Return [x, y] of the center of cell containing provided text 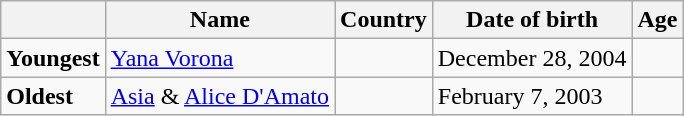
Yana Vorona [220, 58]
February 7, 2003 [532, 96]
Name [220, 20]
Country [384, 20]
Asia & Alice D'Amato [220, 96]
Age [658, 20]
Youngest [53, 58]
December 28, 2004 [532, 58]
Oldest [53, 96]
Date of birth [532, 20]
